Return [X, Y] of the center of cell containing provided text 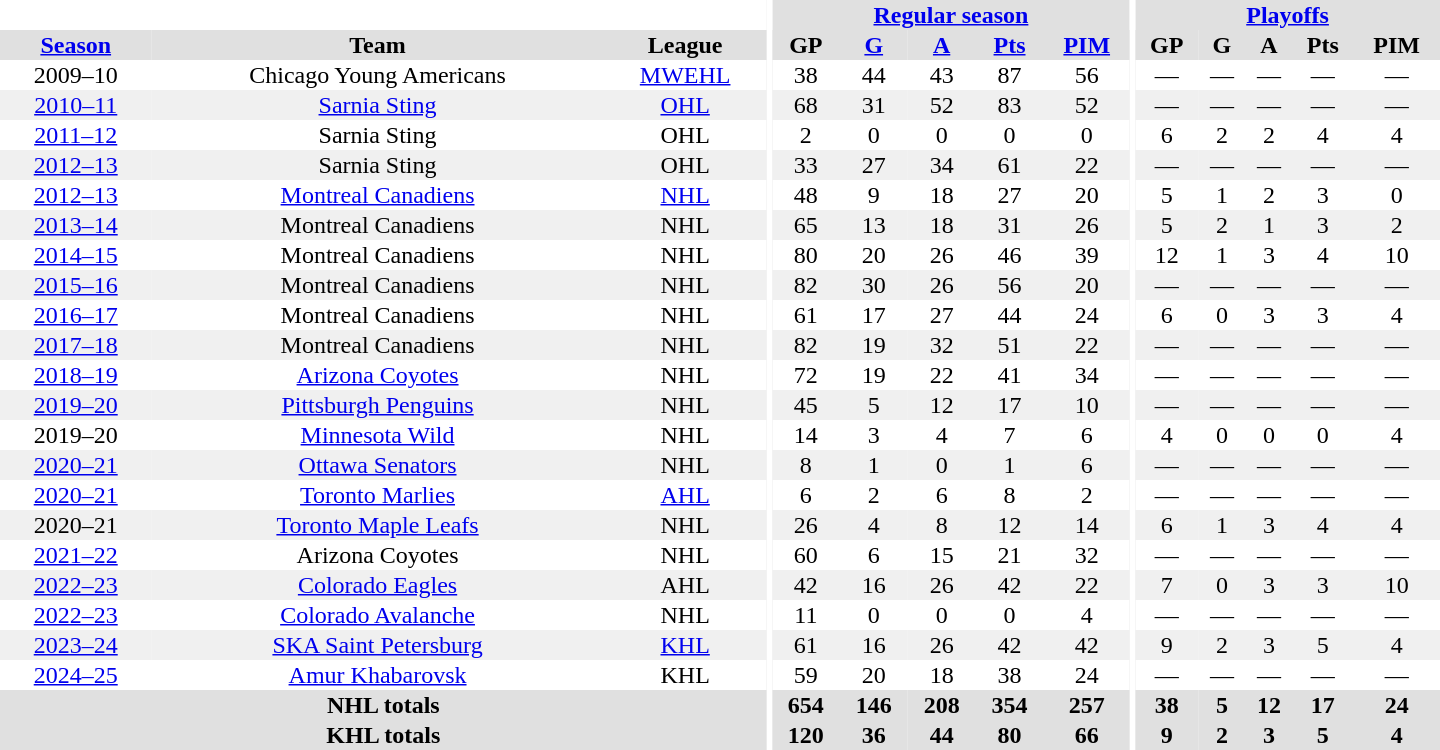
Amur Khabarovsk [377, 675]
Colorado Avalanche [377, 615]
146 [874, 705]
Team [377, 45]
2024–25 [76, 675]
Chicago Young Americans [377, 75]
15 [942, 555]
Season [76, 45]
2016–17 [76, 315]
83 [1010, 105]
120 [806, 735]
2009–10 [76, 75]
Minnesota Wild [377, 435]
Toronto Maple Leafs [377, 525]
21 [1010, 555]
39 [1086, 255]
Toronto Marlies [377, 495]
30 [874, 285]
2015–16 [76, 285]
36 [874, 735]
2018–19 [76, 375]
65 [806, 225]
NHL totals [384, 705]
66 [1086, 735]
2013–14 [76, 225]
13 [874, 225]
41 [1010, 375]
Regular season [951, 15]
654 [806, 705]
354 [1010, 705]
257 [1086, 705]
60 [806, 555]
11 [806, 615]
59 [806, 675]
43 [942, 75]
2011–12 [76, 135]
KHL totals [384, 735]
87 [1010, 75]
45 [806, 405]
Colorado Eagles [377, 585]
48 [806, 195]
Playoffs [1288, 15]
2023–24 [76, 645]
68 [806, 105]
33 [806, 165]
2017–18 [76, 345]
46 [1010, 255]
208 [942, 705]
2014–15 [76, 255]
2021–22 [76, 555]
League [686, 45]
2010–11 [76, 105]
SKA Saint Petersburg [377, 645]
Ottawa Senators [377, 465]
MWEHL [686, 75]
51 [1010, 345]
Pittsburgh Penguins [377, 405]
72 [806, 375]
